Detect which cell encompasses the target text, then output its [X, Y] center coordinate. 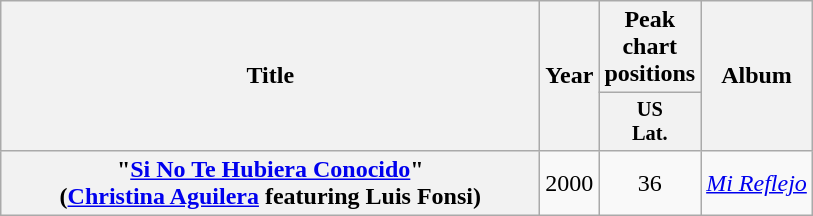
2000 [570, 182]
Album [757, 76]
Peak chart positions [650, 47]
Mi Reflejo [757, 182]
Year [570, 76]
"Si No Te Hubiera Conocido"(Christina Aguilera featuring Luis Fonsi) [270, 182]
36 [650, 182]
USLat. [650, 122]
Title [270, 76]
